Detect which cell encompasses the target text, then output its (x, y) center coordinate. 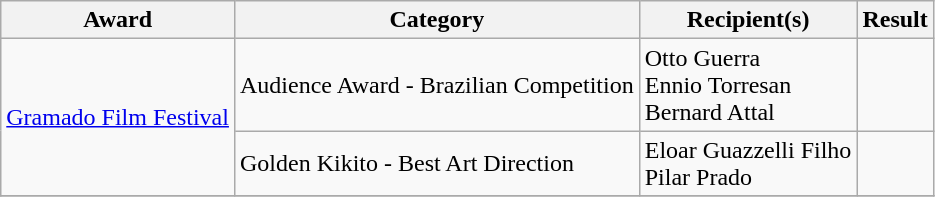
Award (118, 20)
Otto GuerraEnnio TorresanBernard Attal (748, 85)
Gramado Film Festival (118, 118)
Recipient(s) (748, 20)
Category (436, 20)
Result (895, 20)
Golden Kikito - Best Art Direction (436, 164)
Audience Award - Brazilian Competition (436, 85)
Eloar Guazzelli Filho Pilar Prado (748, 164)
